Return the [x, y] coordinate for the center point of the cell that contains the specified text.  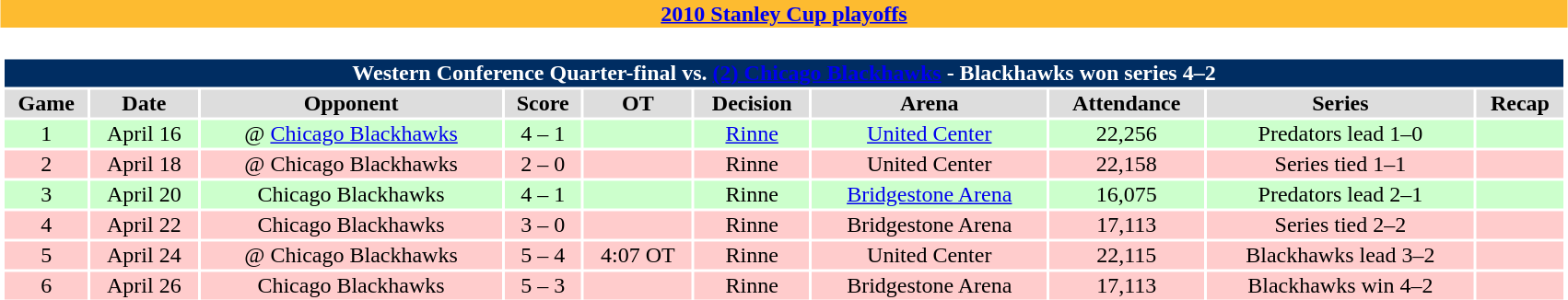
April 26 [144, 286]
4 [46, 225]
22,115 [1127, 255]
2010 Stanley Cup playoffs [784, 14]
22,158 [1127, 165]
Blackhawks win 4–2 [1340, 286]
Series [1340, 104]
2 – 0 [542, 165]
Blackhawks lead 3–2 [1340, 255]
Recap [1520, 104]
5 – 3 [542, 286]
22,256 [1127, 133]
April 24 [144, 255]
Decision [752, 104]
5 [46, 255]
Predators lead 2–1 [1340, 194]
Predators lead 1–0 [1340, 133]
Game [46, 104]
April 22 [144, 225]
2 [46, 165]
April 16 [144, 133]
April 18 [144, 165]
Series tied 1–1 [1340, 165]
Date [144, 104]
6 [46, 286]
Series tied 2–2 [1340, 225]
OT [638, 104]
16,075 [1127, 194]
Score [542, 104]
Arena [930, 104]
1 [46, 133]
5 – 4 [542, 255]
Opponent [352, 104]
3 [46, 194]
3 – 0 [542, 225]
April 20 [144, 194]
Attendance [1127, 104]
4:07 OT [638, 255]
Western Conference Quarter-final vs. (2) Chicago Blackhawks - Blackhawks won series 4–2 [783, 73]
